Determine the [X, Y] coordinate at the center of the cell enclosing the given text.  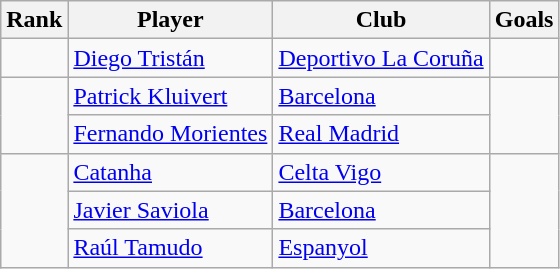
Raúl Tamudo [170, 248]
Player [170, 20]
Espanyol [381, 248]
Deportivo La Coruña [381, 58]
Patrick Kluivert [170, 96]
Celta Vigo [381, 172]
Catanha [170, 172]
Rank [34, 20]
Club [381, 20]
Real Madrid [381, 134]
Javier Saviola [170, 210]
Diego Tristán [170, 58]
Goals [524, 20]
Fernando Morientes [170, 134]
